For the text-containing cell, return its midpoint in (x, y) coordinate format. 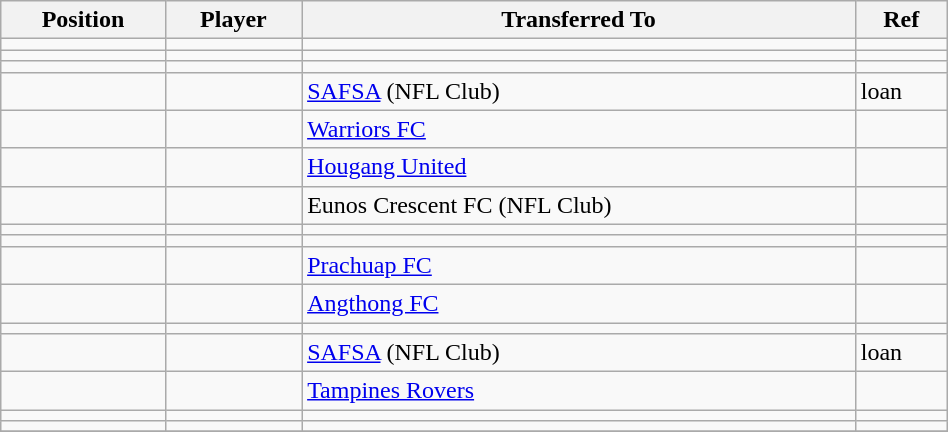
Prachuap FC (579, 265)
Transferred To (579, 20)
Position (84, 20)
Angthong FC (579, 303)
Warriors FC (579, 129)
Player (233, 20)
Hougang United (579, 167)
Eunos Crescent FC (NFL Club) (579, 205)
Tampines Rovers (579, 391)
Ref (901, 20)
